Identify which cell holds the provided text, then report its (X, Y) central coordinate. 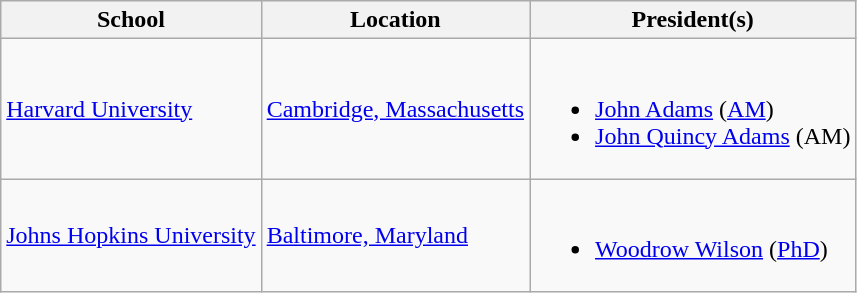
Cambridge, Massachusetts (395, 109)
John Adams (AM)John Quincy Adams (AM) (693, 109)
Baltimore, Maryland (395, 236)
Location (395, 20)
Woodrow Wilson (PhD) (693, 236)
Harvard University (131, 109)
Johns Hopkins University (131, 236)
President(s) (693, 20)
School (131, 20)
